Pinpoint the cell where the given text exists, returning its [X, Y] midpoint coordinate. 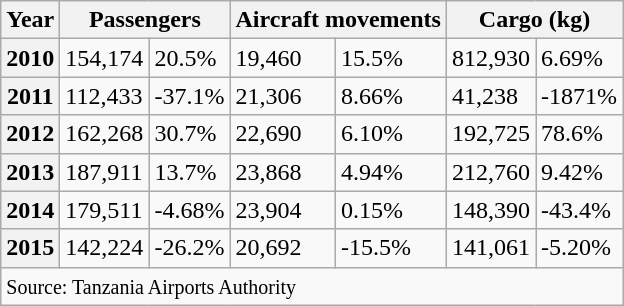
Passengers [145, 20]
21,306 [283, 96]
-26.2% [190, 248]
-1871% [580, 96]
2011 [30, 96]
154,174 [104, 58]
15.5% [390, 58]
-15.5% [390, 248]
2010 [30, 58]
Year [30, 20]
23,904 [283, 210]
0.15% [390, 210]
22,690 [283, 134]
-37.1% [190, 96]
-43.4% [580, 210]
148,390 [490, 210]
6.10% [390, 134]
-4.68% [190, 210]
-5.20% [580, 248]
41,238 [490, 96]
78.6% [580, 134]
8.66% [390, 96]
Aircraft movements [338, 20]
141,061 [490, 248]
192,725 [490, 134]
2012 [30, 134]
212,760 [490, 172]
187,911 [104, 172]
2013 [30, 172]
20.5% [190, 58]
9.42% [580, 172]
Source: Tanzania Airports Authority [312, 286]
19,460 [283, 58]
Cargo (kg) [534, 20]
2014 [30, 210]
13.7% [190, 172]
142,224 [104, 248]
30.7% [190, 134]
179,511 [104, 210]
6.69% [580, 58]
23,868 [283, 172]
4.94% [390, 172]
2015 [30, 248]
162,268 [104, 134]
112,433 [104, 96]
20,692 [283, 248]
812,930 [490, 58]
